Determine the (x, y) coordinate at the center of the cell enclosing the given text.  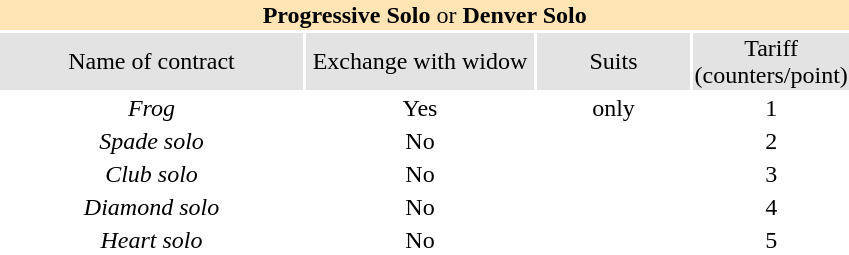
4 (771, 207)
3 (771, 174)
Name of contract (152, 62)
Yes (420, 108)
Diamond solo (152, 207)
Exchange with widow (420, 62)
1 (771, 108)
Club solo (152, 174)
2 (771, 141)
Progressive Solo or Denver Solo (424, 15)
5 (771, 240)
Spade solo (152, 141)
Frog (152, 108)
Tariff (counters/point) (771, 62)
Heart solo (152, 240)
only (614, 108)
Suits (614, 62)
